Search for the cell housing the specified text and yield its [X, Y] center coordinate. 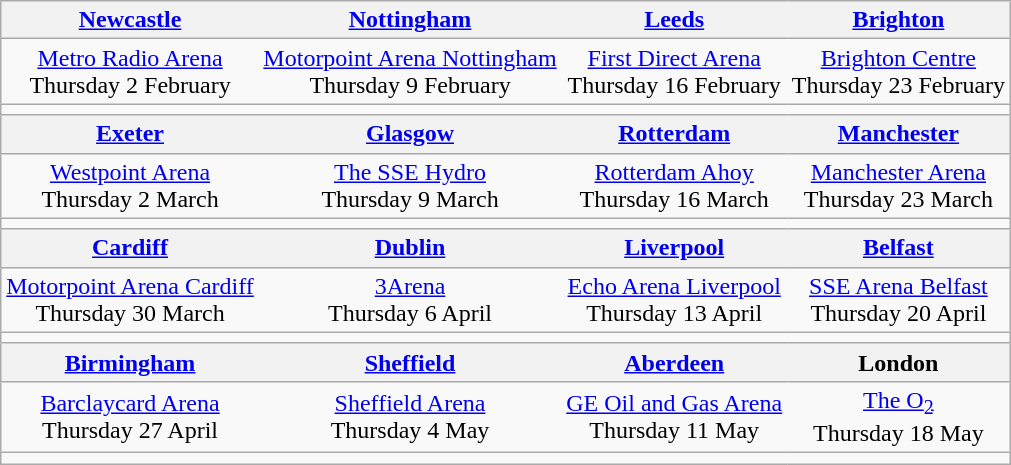
Rotterdam AhoyThursday 16 March [674, 186]
Brighton CentreThursday 23 February [899, 72]
SSE Arena BelfastThursday 20 April [899, 300]
Exeter [130, 134]
Cardiff [130, 248]
Birmingham [130, 362]
First Direct ArenaThursday 16 February [674, 72]
Motorpoint Arena NottinghamThursday 9 February [410, 72]
London [899, 362]
Glasgow [410, 134]
Leeds [674, 20]
Echo Arena LiverpoolThursday 13 April [674, 300]
Liverpool [674, 248]
Manchester ArenaThursday 23 March [899, 186]
Newcastle [130, 20]
3ArenaThursday 6 April [410, 300]
Westpoint ArenaThursday 2 March [130, 186]
Rotterdam [674, 134]
Motorpoint Arena CardiffThursday 30 March [130, 300]
Sheffield [410, 362]
GE Oil and Gas ArenaThursday 11 May [674, 416]
Aberdeen [674, 362]
The SSE HydroThursday 9 March [410, 186]
Dublin [410, 248]
Manchester [899, 134]
Metro Radio ArenaThursday 2 February [130, 72]
Brighton [899, 20]
Nottingham [410, 20]
Barclaycard ArenaThursday 27 April [130, 416]
Sheffield ArenaThursday 4 May [410, 416]
Belfast [899, 248]
The O2Thursday 18 May [899, 416]
